Pinpoint the cell where the given text exists, returning its (X, Y) midpoint coordinate. 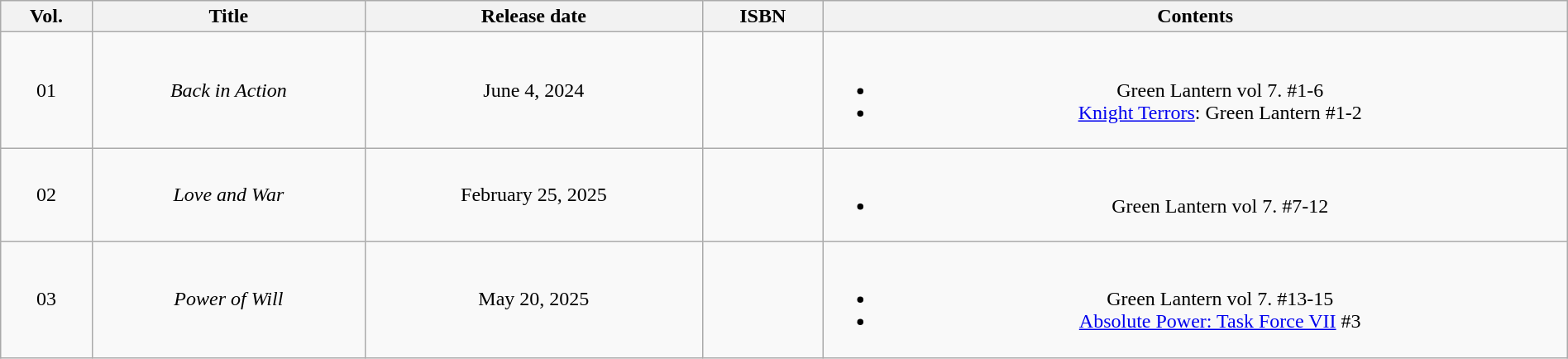
ISBN (762, 17)
Vol. (46, 17)
Green Lantern vol 7. #7-12 (1195, 195)
May 20, 2025 (533, 299)
Green Lantern vol 7. #13-15Absolute Power: Task Force VII #3 (1195, 299)
June 4, 2024 (533, 90)
Love and War (228, 195)
Contents (1195, 17)
03 (46, 299)
01 (46, 90)
02 (46, 195)
Title (228, 17)
Green Lantern vol 7. #1-6Knight Terrors: Green Lantern #1-2 (1195, 90)
Release date (533, 17)
Back in Action (228, 90)
Power of Will (228, 299)
February 25, 2025 (533, 195)
